Find where the given text appears and provide that cell's center as (X, Y) coordinate. 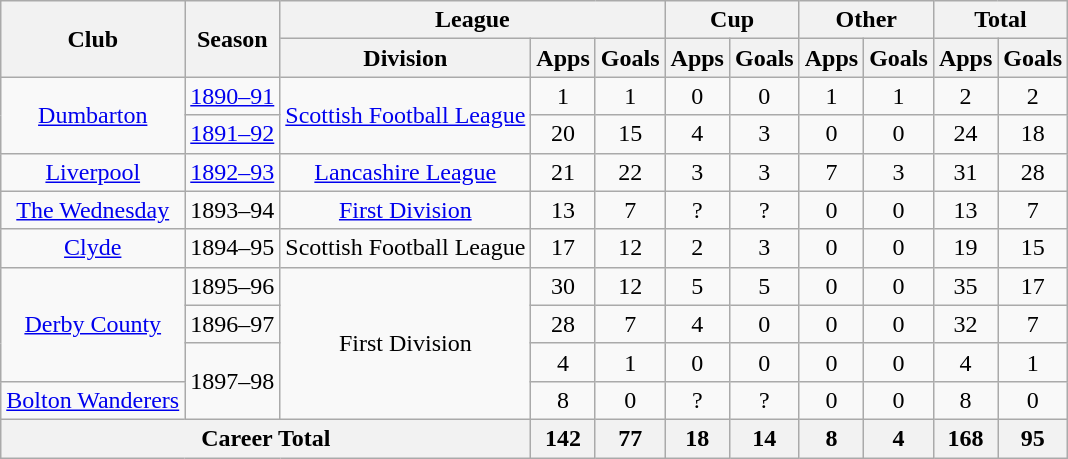
1893–94 (232, 210)
31 (965, 172)
22 (630, 172)
Dumbarton (93, 115)
35 (965, 286)
24 (965, 134)
1897–98 (232, 381)
Total (1000, 20)
1896–97 (232, 324)
168 (965, 438)
21 (563, 172)
1892–93 (232, 172)
19 (965, 248)
77 (630, 438)
1895–96 (232, 286)
Club (93, 39)
Clyde (93, 248)
1890–91 (232, 96)
1894–95 (232, 248)
Lancashire League (406, 172)
14 (764, 438)
Derby County (93, 324)
The Wednesday (93, 210)
Division (406, 58)
Other (866, 20)
Cup (732, 20)
32 (965, 324)
Season (232, 39)
Career Total (266, 438)
Liverpool (93, 172)
30 (563, 286)
League (472, 20)
142 (563, 438)
1891–92 (232, 134)
95 (1033, 438)
Bolton Wanderers (93, 400)
20 (563, 134)
